Return the (X, Y) coordinate for the center point of the cell that contains the specified text.  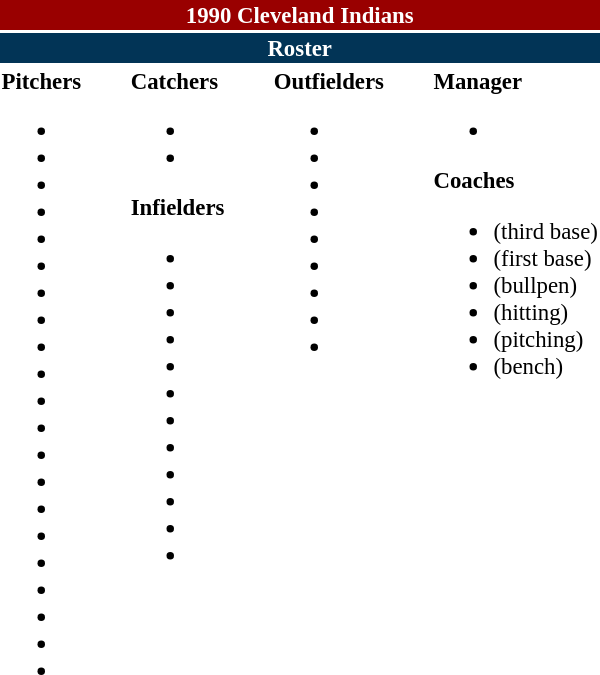
Roster (300, 48)
1990 Cleveland Indians (300, 15)
